Extract the [X, Y] coordinate from the center of the cell holding the provided text.  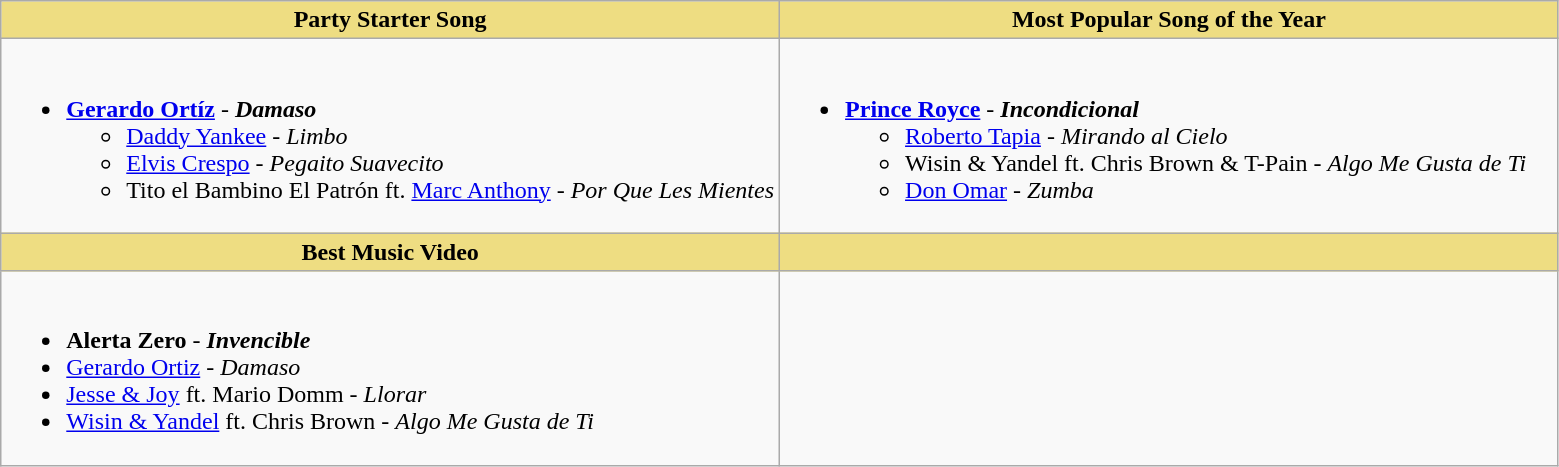
Best Music Video [390, 252]
Most Popular Song of the Year [1170, 20]
Party Starter Song [390, 20]
Prince Royce - IncondicionalRoberto Tapia - Mirando al CieloWisin & Yandel ft. Chris Brown & T-Pain - Algo Me Gusta de TiDon Omar - Zumba [1170, 136]
Gerardo Ortíz - DamasoDaddy Yankee - LimboElvis Crespo - Pegaito SuavecitoTito el Bambino El Patrón ft. Marc Anthony - Por Que Les Mientes [390, 136]
Alerta Zero - InvencibleGerardo Ortiz - DamasoJesse & Joy ft. Mario Domm - LlorarWisin & Yandel ft. Chris Brown - Algo Me Gusta de Ti [390, 368]
